Detect which cell encompasses the target text, then output its [X, Y] center coordinate. 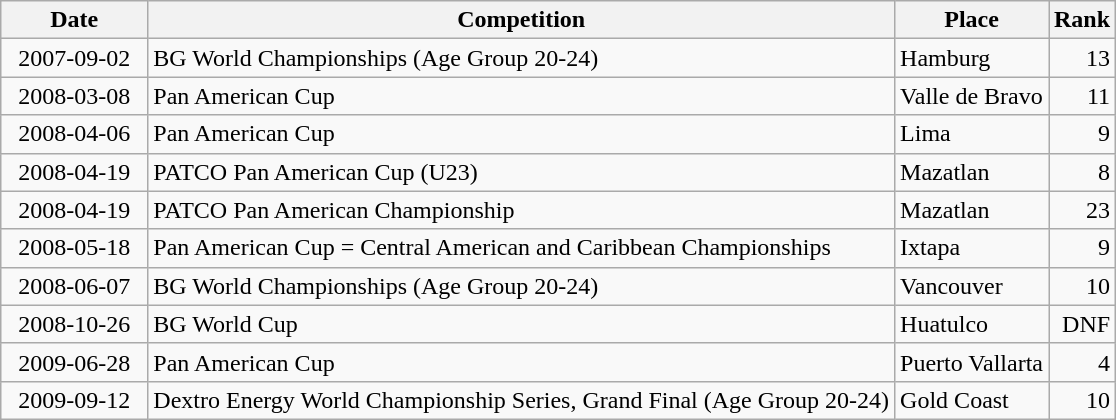
4 [1082, 362]
Ixtapa [972, 248]
Valle de Bravo [972, 96]
Puerto Vallarta [972, 362]
Vancouver [972, 286]
11 [1082, 96]
Dextro Energy World Championship Series, Grand Final (Age Group 20-24) [522, 400]
Place [972, 20]
PATCO Pan American Cup (U23) [522, 172]
BG World Cup [522, 324]
2007-09-02 [74, 58]
13 [1082, 58]
2008-06-07 [74, 286]
2008-04-06 [74, 134]
Date [74, 20]
2008-03-08 [74, 96]
2009-06-28 [74, 362]
8 [1082, 172]
2008-05-18 [74, 248]
PATCO Pan American Championship [522, 210]
Huatulco [972, 324]
Lima [972, 134]
Hamburg [972, 58]
2009-09-12 [74, 400]
23 [1082, 210]
Rank [1082, 20]
DNF [1082, 324]
Gold Coast [972, 400]
2008-10-26 [74, 324]
Competition [522, 20]
Pan American Cup = Central American and Caribbean Championships [522, 248]
